Provide the (X, Y) coordinate of the cell's center where the given text is located.  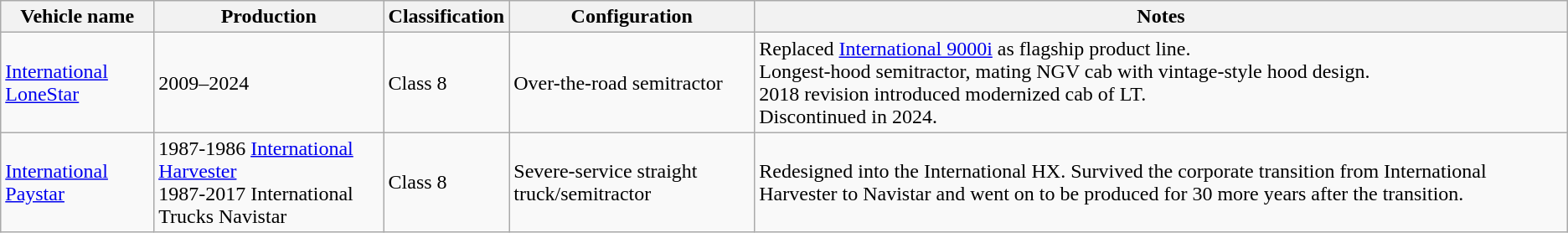
Over-the-road semitractor (632, 82)
1987-1986 International Harvester1987-2017 International Trucks Navistar (269, 183)
Production (269, 17)
2009–2024 (269, 82)
Classification (446, 17)
Notes (1161, 17)
Configuration (632, 17)
Vehicle name (77, 17)
International LoneStar (77, 82)
Severe-service straight truck/semitractor (632, 183)
International Paystar (77, 183)
